Detect which cell encompasses the target text, then output its (x, y) center coordinate. 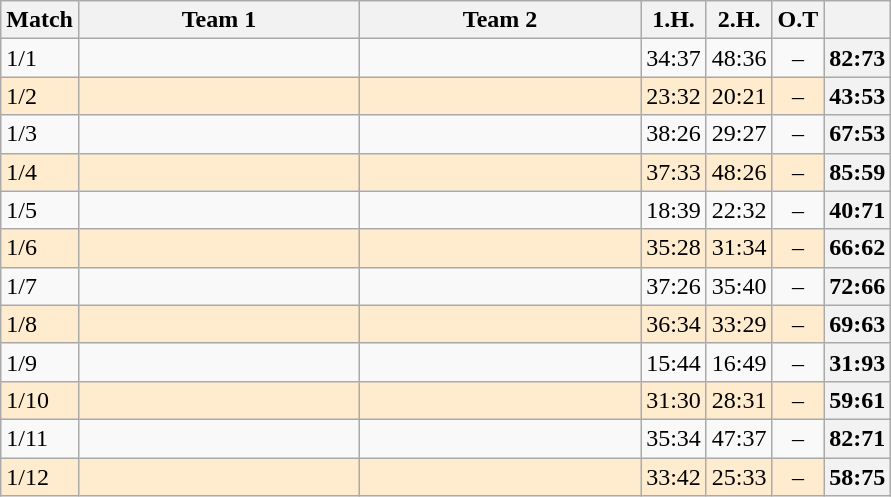
36:34 (674, 324)
Match (40, 20)
1/12 (40, 477)
O.T (798, 20)
58:75 (858, 477)
40:71 (858, 210)
31:93 (858, 362)
48:26 (739, 172)
34:37 (674, 58)
59:61 (858, 400)
1/8 (40, 324)
82:71 (858, 438)
47:37 (739, 438)
85:59 (858, 172)
1/9 (40, 362)
1/10 (40, 400)
1/5 (40, 210)
1/2 (40, 96)
82:73 (858, 58)
15:44 (674, 362)
1.H. (674, 20)
31:30 (674, 400)
18:39 (674, 210)
Team 1 (218, 20)
31:34 (739, 248)
35:28 (674, 248)
25:33 (739, 477)
37:26 (674, 286)
66:62 (858, 248)
43:53 (858, 96)
16:49 (739, 362)
1/4 (40, 172)
22:32 (739, 210)
28:31 (739, 400)
1/6 (40, 248)
1/1 (40, 58)
33:29 (739, 324)
1/3 (40, 134)
29:27 (739, 134)
2.H. (739, 20)
48:36 (739, 58)
38:26 (674, 134)
Team 2 (500, 20)
72:66 (858, 286)
33:42 (674, 477)
37:33 (674, 172)
1/11 (40, 438)
23:32 (674, 96)
20:21 (739, 96)
1/7 (40, 286)
35:40 (739, 286)
35:34 (674, 438)
69:63 (858, 324)
67:53 (858, 134)
